Find where the given text appears and provide that cell's center as (X, Y) coordinate. 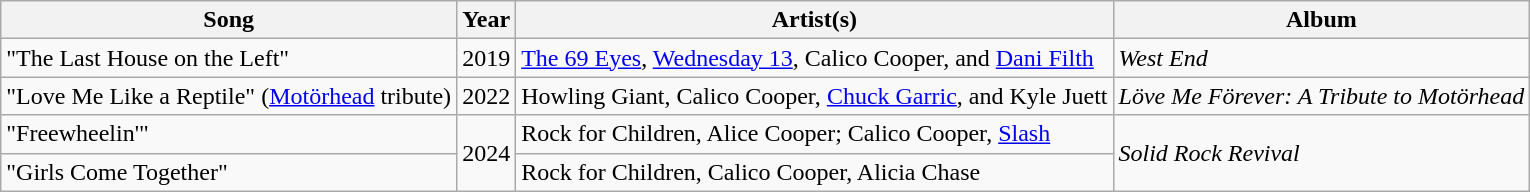
2019 (486, 58)
Rock for Children, Calico Cooper, Alicia Chase (814, 172)
"Freewheelin'" (229, 134)
Rock for Children, Alice Cooper; Calico Cooper, Slash (814, 134)
"Love Me Like a Reptile" (Motörhead tribute) (229, 96)
Howling Giant, Calico Cooper, Chuck Garric, and Kyle Juett (814, 96)
2024 (486, 153)
Solid Rock Revival (1322, 153)
The 69 Eyes, Wednesday 13, Calico Cooper, and Dani Filth (814, 58)
Album (1322, 20)
"The Last House on the Left" (229, 58)
2022 (486, 96)
Song (229, 20)
Löve Me Förever: A Tribute to Motörhead (1322, 96)
Year (486, 20)
"Girls Come Together" (229, 172)
West End (1322, 58)
Artist(s) (814, 20)
